Return (X, Y) of the center of cell containing provided text 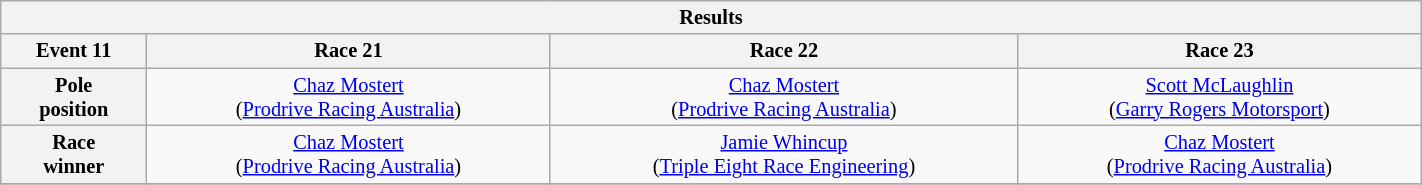
Race 21 (349, 51)
Jamie Whincup(Triple Eight Race Engineering) (784, 154)
Event 11 (74, 51)
Racewinner (74, 154)
Results (711, 17)
Scott McLaughlin(Garry Rogers Motorsport) (1220, 97)
Race 22 (784, 51)
Race 23 (1220, 51)
Poleposition (74, 97)
